Return the [X, Y] coordinate for the center point of the cell that contains the specified text.  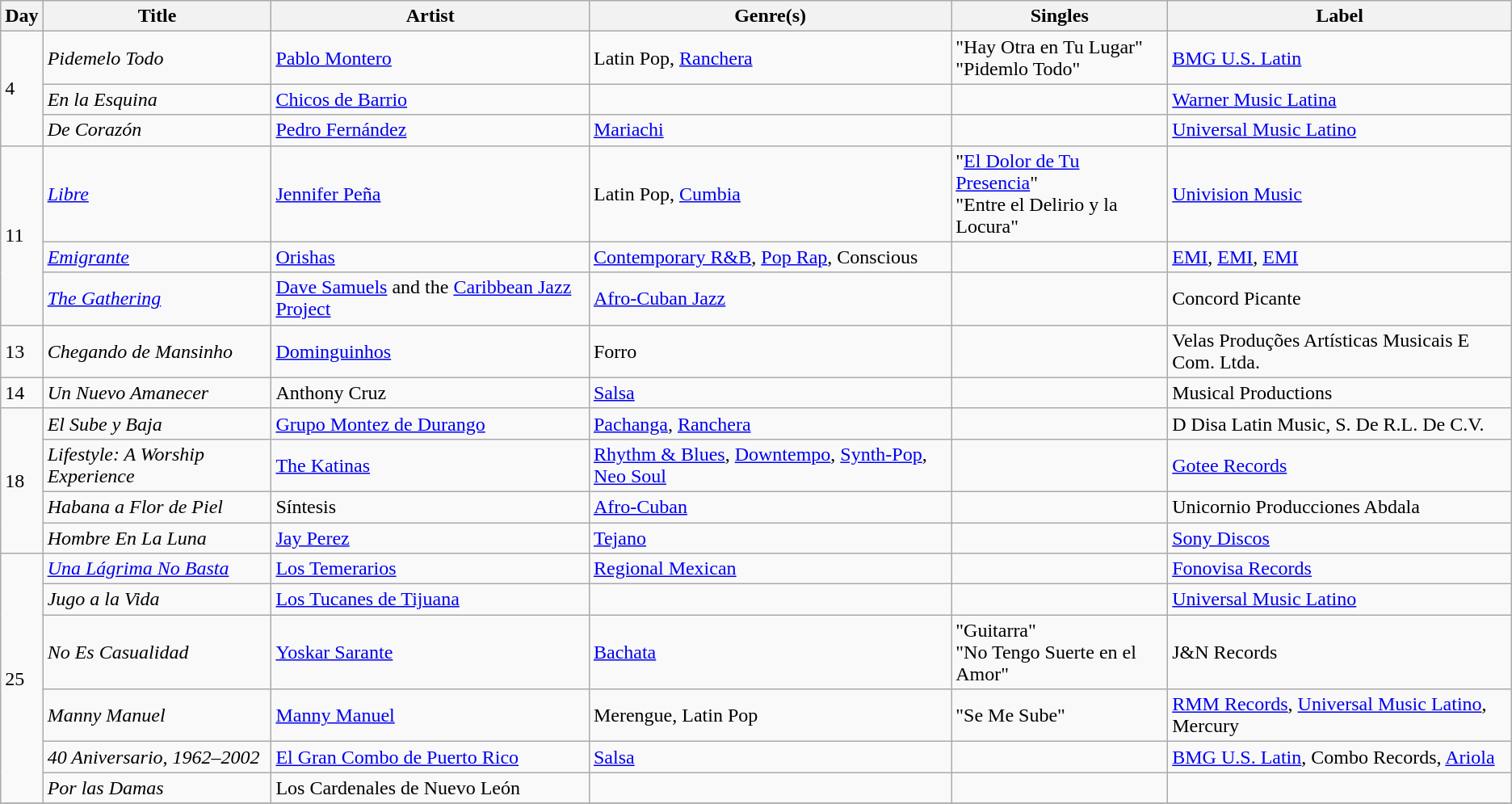
25 [22, 679]
Orishas [430, 257]
BMG U.S. Latin, Combo Records, Ariola [1340, 757]
Afro-Cuban [770, 507]
Title [157, 16]
Jennifer Peña [430, 194]
Jay Perez [430, 537]
Rhythm & Blues, Downtempo, Synth-Pop, Neo Soul [770, 465]
Dave Samuels and the Caribbean Jazz Project [430, 299]
Tejano [770, 537]
Lifestyle: A Worship Experience [157, 465]
RMM Records, Universal Music Latino, Mercury [1340, 716]
Síntesis [430, 507]
Label [1340, 16]
Mariachi [770, 130]
Por las Damas [157, 788]
Jugo a la Vida [157, 600]
No Es Casualidad [157, 652]
Afro-Cuban Jazz [770, 299]
Pidemelo Todo [157, 58]
Forro [770, 351]
Los Temerarios [430, 569]
"Guitarra""No Tengo Suerte en el Amor" [1060, 652]
Emigrante [157, 257]
De Corazón [157, 130]
D Disa Latin Music, S. De R.L. De C.V. [1340, 423]
En la Esquina [157, 99]
18 [22, 480]
14 [22, 393]
J&N Records [1340, 652]
Anthony Cruz [430, 393]
Day [22, 16]
Pachanga, Ranchera [770, 423]
40 Aniversario, 1962–2002 [157, 757]
The Gathering [157, 299]
Merengue, Latin Pop [770, 716]
Pedro Fernández [430, 130]
Los Tucanes de Tijuana [430, 600]
Habana a Flor de Piel [157, 507]
Yoskar Sarante [430, 652]
El Gran Combo de Puerto Rico [430, 757]
Contemporary R&B, Pop Rap, Conscious [770, 257]
Chegando de Mansinho [157, 351]
Gotee Records [1340, 465]
The Katinas [430, 465]
Unicornio Producciones Abdala [1340, 507]
Grupo Montez de Durango [430, 423]
Genre(s) [770, 16]
Latin Pop, Ranchera [770, 58]
Singles [1060, 16]
Una Lágrima No Basta [157, 569]
BMG U.S. Latin [1340, 58]
"Hay Otra en Tu Lugar""Pidemlo Todo" [1060, 58]
Univision Music [1340, 194]
Bachata [770, 652]
EMI, EMI, EMI [1340, 257]
Chicos de Barrio [430, 99]
13 [22, 351]
"El Dolor de Tu Presencia""Entre el Delirio y la Locura" [1060, 194]
"Se Me Sube" [1060, 716]
Warner Music Latina [1340, 99]
Libre [157, 194]
Hombre En La Luna [157, 537]
11 [22, 235]
4 [22, 89]
Pablo Montero [430, 58]
Velas Produções Artísticas Musicais E Com. Ltda. [1340, 351]
Un Nuevo Amanecer [157, 393]
Sony Discos [1340, 537]
El Sube y Baja [157, 423]
Concord Picante [1340, 299]
Latin Pop, Cumbia [770, 194]
Artist [430, 16]
Fonovisa Records [1340, 569]
Regional Mexican [770, 569]
Musical Productions [1340, 393]
Los Cardenales de Nuevo León [430, 788]
Dominguinhos [430, 351]
